For the text-containing cell, return its midpoint in [X, Y] coordinate format. 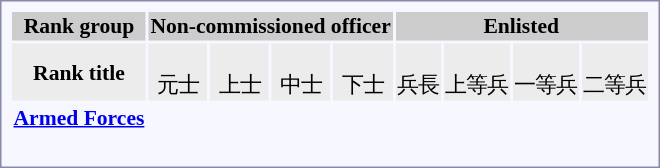
上等兵 [476, 72]
Armed Forces [79, 118]
Rank title [79, 72]
Enlisted [521, 26]
元士 [178, 72]
二等兵 [614, 72]
中士 [302, 72]
上士 [240, 72]
下士 [364, 72]
Non-commissioned officer [270, 26]
兵長 [418, 72]
Rank group [79, 26]
一等兵 [545, 72]
